Scan for the cell matching the given text and deliver its (X, Y) coordinate at center. 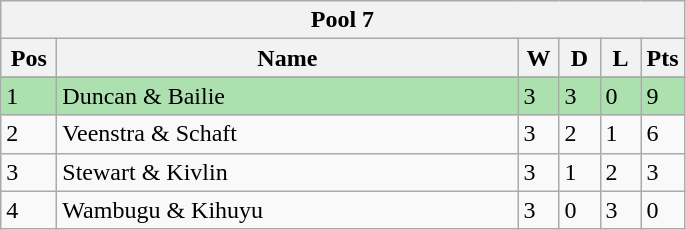
Duncan & Bailie (288, 96)
6 (662, 134)
Pool 7 (342, 20)
Wambugu & Kihuyu (288, 210)
Pos (29, 58)
D (580, 58)
Stewart & Kivlin (288, 172)
4 (29, 210)
Name (288, 58)
9 (662, 96)
Veenstra & Schaft (288, 134)
Pts (662, 58)
L (620, 58)
W (538, 58)
